Search for the cell housing the specified text and yield its [X, Y] center coordinate. 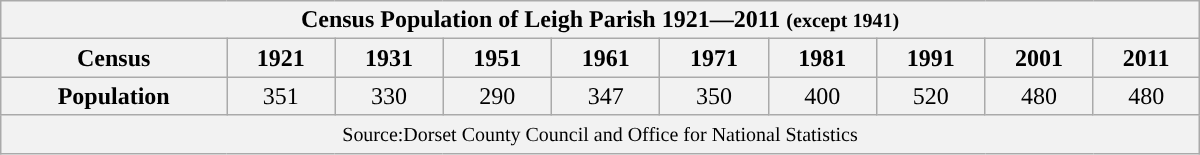
2001 [1039, 58]
350 [714, 96]
Census Population of Leigh Parish 1921—2011 (except 1941) [600, 20]
1991 [931, 58]
351 [281, 96]
Population [114, 96]
400 [822, 96]
1961 [606, 58]
290 [497, 96]
330 [389, 96]
347 [606, 96]
Source:Dorset County Council and Office for National Statistics [600, 134]
1951 [497, 58]
2011 [1146, 58]
Census [114, 58]
1981 [822, 58]
520 [931, 96]
1921 [281, 58]
1931 [389, 58]
1971 [714, 58]
